Provide the [x, y] coordinate of the cell's center where the given text is located.  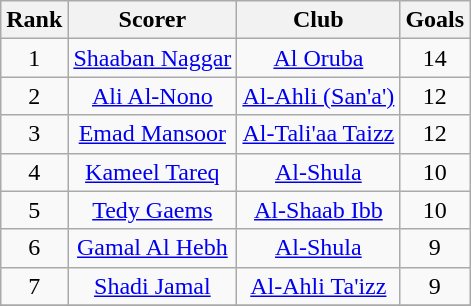
1 [34, 58]
Al Oruba [318, 58]
Shaaban Naggar [152, 58]
4 [34, 172]
Kameel Tareq [152, 172]
Gamal Al Hebh [152, 248]
6 [34, 248]
Al-Tali'aa Taizz [318, 134]
2 [34, 96]
7 [34, 286]
Al-Ahli (San'a') [318, 96]
Shadi Jamal [152, 286]
14 [435, 58]
Al-Shaab Ibb [318, 210]
Emad Mansoor [152, 134]
Rank [34, 20]
Tedy Gaems [152, 210]
Scorer [152, 20]
Al-Ahli Ta'izz [318, 286]
Club [318, 20]
Goals [435, 20]
3 [34, 134]
Ali Al-Nono [152, 96]
5 [34, 210]
